Provide the (X, Y) coordinate of the cell's center where the given text is located.  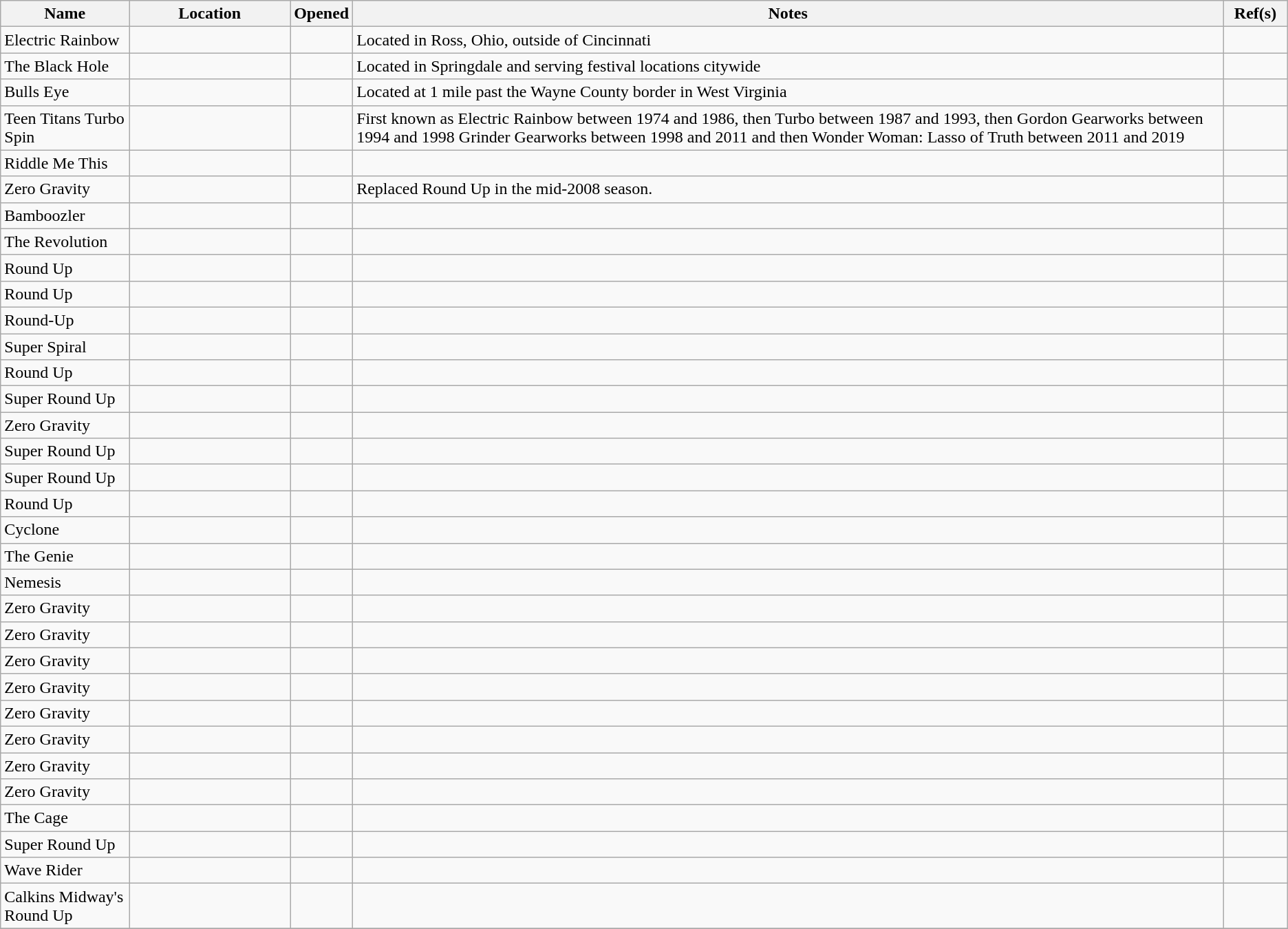
Teen Titans Turbo Spin (65, 128)
Notes (788, 14)
Electric Rainbow (65, 40)
Riddle Me This (65, 163)
The Revolution (65, 242)
Super Spiral (65, 346)
Nemesis (65, 582)
Name (65, 14)
Round-Up (65, 320)
Replaced Round Up in the mid-2008 season. (788, 189)
Located at 1 mile past the Wayne County border in West Virginia (788, 92)
Bamboozler (65, 215)
Location (210, 14)
Located in Ross, Ohio, outside of Cincinnati (788, 40)
Bulls Eye (65, 92)
Opened (322, 14)
The Cage (65, 818)
The Genie (65, 556)
Wave Rider (65, 871)
Located in Springdale and serving festival locations citywide (788, 66)
Calkins Midway's Round Up (65, 906)
The Black Hole (65, 66)
Ref(s) (1256, 14)
Cyclone (65, 530)
